Return the [x, y] coordinate for the center point of the cell that contains the specified text.  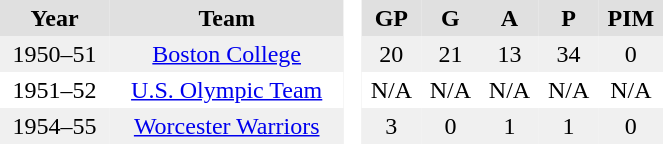
Year [54, 18]
3 [392, 126]
PIM [630, 18]
P [568, 18]
1950–51 [54, 54]
21 [450, 54]
U.S. Olympic Team [226, 90]
13 [510, 54]
GP [392, 18]
34 [568, 54]
Team [226, 18]
A [510, 18]
1954–55 [54, 126]
G [450, 18]
Boston College [226, 54]
1951–52 [54, 90]
Worcester Warriors [226, 126]
20 [392, 54]
